From the cell containing the given text, extract its center point as (X, Y) coordinate. 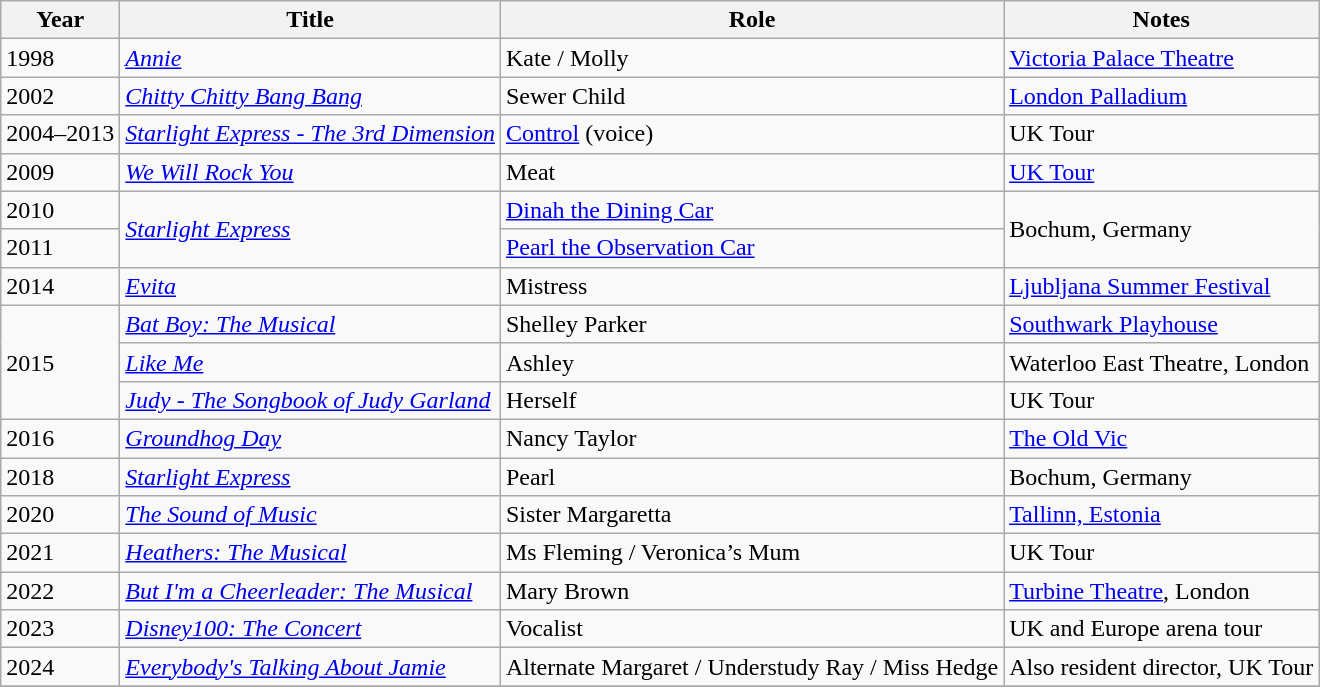
2009 (60, 172)
Vocalist (752, 629)
Sister Margaretta (752, 515)
Nancy Taylor (752, 438)
Pearl (752, 477)
1998 (60, 58)
2016 (60, 438)
2020 (60, 515)
Tallinn, Estonia (1162, 515)
Victoria Palace Theatre (1162, 58)
Judy - The Songbook of Judy Garland (310, 400)
Meat (752, 172)
Control (voice) (752, 134)
2022 (60, 591)
London Palladium (1162, 96)
Bat Boy: The Musical (310, 324)
Dinah the Dining Car (752, 210)
2024 (60, 667)
Heathers: The Musical (310, 553)
2018 (60, 477)
Starlight Express - The 3rd Dimension (310, 134)
Title (310, 20)
2011 (60, 248)
Herself (752, 400)
Kate / Molly (752, 58)
Ms Fleming / Veronica’s Mum (752, 553)
Notes (1162, 20)
Year (60, 20)
Southwark Playhouse (1162, 324)
The Old Vic (1162, 438)
Ljubljana Summer Festival (1162, 286)
2015 (60, 362)
Sewer Child (752, 96)
2021 (60, 553)
Turbine Theatre, London (1162, 591)
UK and Europe arena tour (1162, 629)
Chitty Chitty Bang Bang (310, 96)
Alternate Margaret / Understudy Ray / Miss Hedge (752, 667)
Everybody's Talking About Jamie (310, 667)
Evita (310, 286)
Waterloo East Theatre, London (1162, 362)
2014 (60, 286)
Like Me (310, 362)
Mary Brown (752, 591)
The Sound of Music (310, 515)
Mistress (752, 286)
Groundhog Day (310, 438)
2010 (60, 210)
Annie (310, 58)
Shelley Parker (752, 324)
Role (752, 20)
But I'm a Cheerleader: The Musical (310, 591)
Also resident director, UK Tour (1162, 667)
2004–2013 (60, 134)
2002 (60, 96)
2023 (60, 629)
Disney100: The Concert (310, 629)
We Will Rock You (310, 172)
Ashley (752, 362)
Pearl the Observation Car (752, 248)
